Output the [X, Y] coordinate of the center of the cell containing the given text.  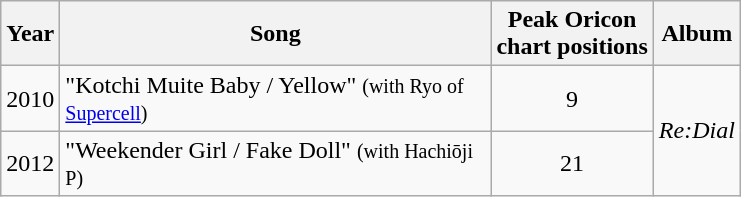
Song [276, 34]
Peak Oricon chart positions [572, 34]
Album [696, 34]
9 [572, 98]
2012 [30, 164]
Re:Dial [696, 131]
2010 [30, 98]
Year [30, 34]
21 [572, 164]
"Weekender Girl / Fake Doll" (with Hachiōji P) [276, 164]
"Kotchi Muite Baby / Yellow" (with Ryo of Supercell) [276, 98]
